Pinpoint the cell where the given text exists, returning its (X, Y) midpoint coordinate. 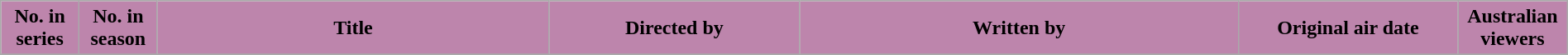
No. inseries (40, 28)
Australian viewers (1513, 28)
Original air date (1348, 28)
Directed by (675, 28)
Title (353, 28)
No. inseason (117, 28)
Written by (1019, 28)
